Extract the (X, Y) coordinate from the center of the cell holding the provided text.  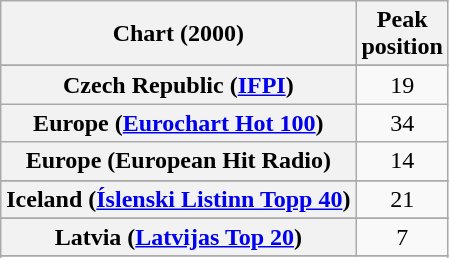
14 (402, 161)
19 (402, 85)
Peakposition (402, 34)
Iceland (Íslenski Listinn Topp 40) (178, 199)
Czech Republic (IFPI) (178, 85)
Latvia (Latvijas Top 20) (178, 237)
7 (402, 237)
Europe (European Hit Radio) (178, 161)
21 (402, 199)
Europe (Eurochart Hot 100) (178, 123)
Chart (2000) (178, 34)
34 (402, 123)
